Pinpoint the cell where the given text exists, returning its (X, Y) midpoint coordinate. 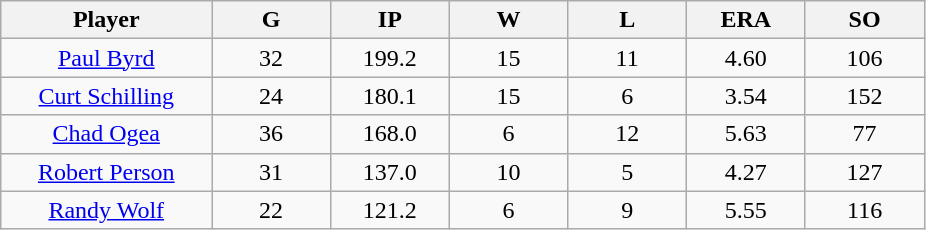
4.27 (746, 172)
Robert Person (106, 172)
121.2 (390, 210)
127 (864, 172)
Curt Schilling (106, 96)
Player (106, 20)
3.54 (746, 96)
199.2 (390, 58)
ERA (746, 20)
10 (508, 172)
Chad Ogea (106, 134)
G (272, 20)
5.63 (746, 134)
24 (272, 96)
W (508, 20)
12 (628, 134)
5 (628, 172)
22 (272, 210)
32 (272, 58)
11 (628, 58)
5.55 (746, 210)
Randy Wolf (106, 210)
9 (628, 210)
152 (864, 96)
180.1 (390, 96)
116 (864, 210)
77 (864, 134)
106 (864, 58)
IP (390, 20)
168.0 (390, 134)
31 (272, 172)
36 (272, 134)
L (628, 20)
137.0 (390, 172)
4.60 (746, 58)
SO (864, 20)
Paul Byrd (106, 58)
